Return the [x, y] coordinate for the center point of the cell that contains the specified text.  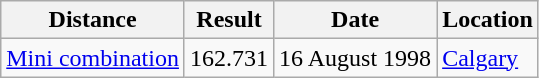
Mini combination [93, 58]
Location [488, 20]
Result [228, 20]
Date [356, 20]
Distance [93, 20]
Calgary [488, 58]
162.731 [228, 58]
16 August 1998 [356, 58]
